Detect which cell encompasses the target text, then output its (x, y) center coordinate. 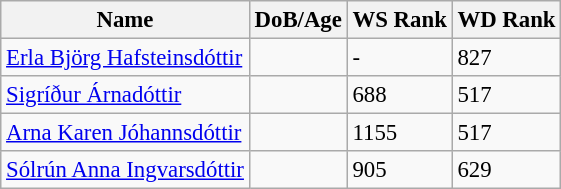
1155 (400, 133)
827 (506, 58)
WD Rank (506, 20)
- (400, 58)
Erla Björg Hafsteinsdóttir (126, 58)
905 (400, 170)
Sólrún Anna Ingvarsdóttir (126, 170)
WS Rank (400, 20)
Sigríður Árnadóttir (126, 95)
629 (506, 170)
Name (126, 20)
DoB/Age (298, 20)
Arna Karen Jóhannsdóttir (126, 133)
688 (400, 95)
